Extract the [x, y] coordinate from the center of the cell holding the provided text.  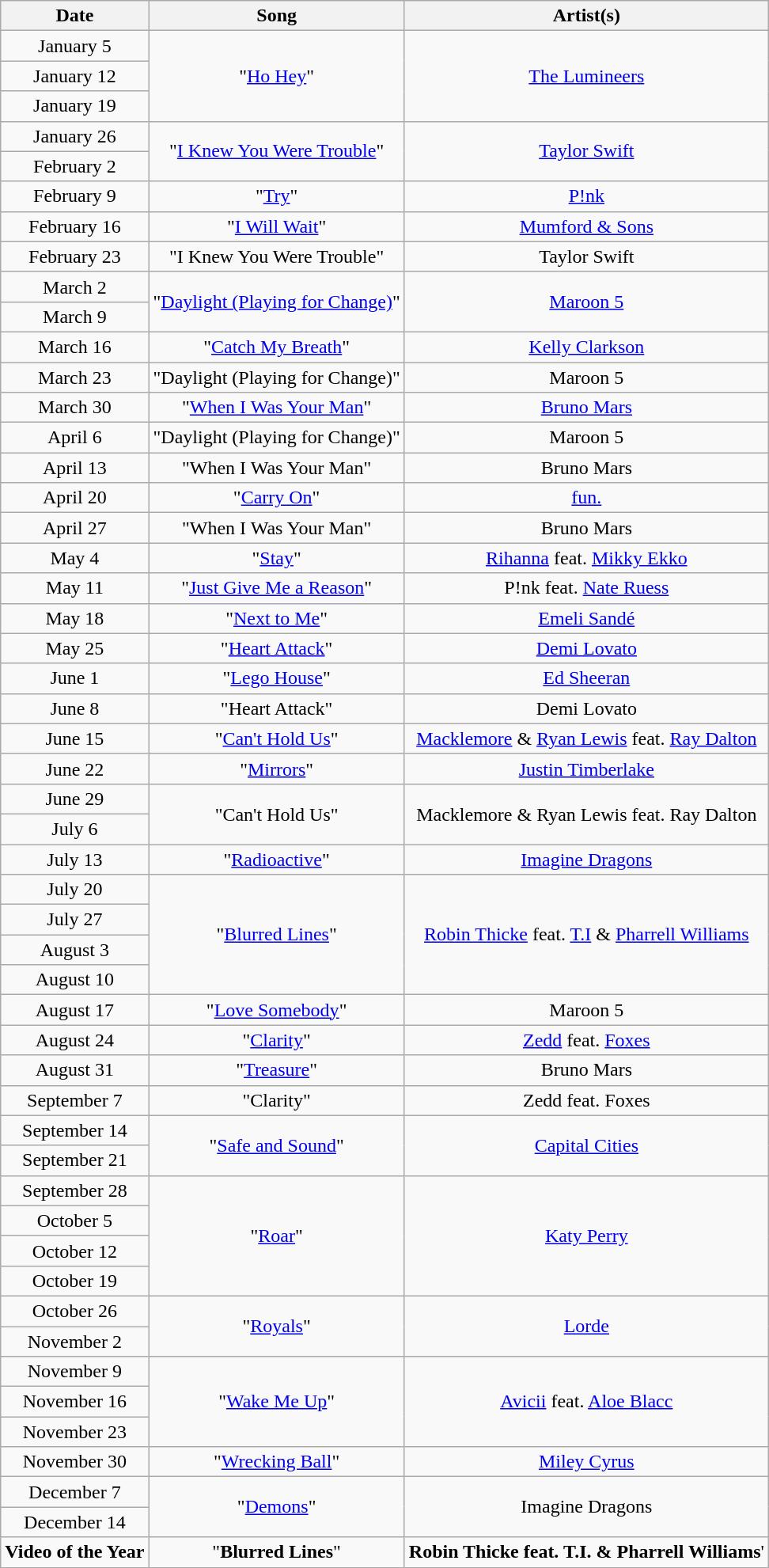
January 5 [74, 46]
February 9 [74, 196]
"Love Somebody" [277, 1010]
Robin Thicke feat. T.I. & Pharrell Williams' [586, 1552]
Kelly Clarkson [586, 347]
"Safe and Sound" [277, 1145]
Capital Cities [586, 1145]
"Carry On" [277, 498]
January 26 [74, 136]
June 29 [74, 799]
Video of the Year [74, 1552]
February 23 [74, 256]
September 21 [74, 1160]
Avicii feat. Aloe Blacc [586, 1402]
P!nk [586, 196]
November 9 [74, 1372]
"Ho Hey" [277, 76]
"I Will Wait" [277, 226]
"Demons" [277, 1507]
Artist(s) [586, 16]
September 28 [74, 1190]
"Roar" [277, 1236]
fun. [586, 498]
July 27 [74, 920]
Rihanna feat. Mikky Ekko [586, 558]
Katy Perry [586, 1236]
November 2 [74, 1342]
Date [74, 16]
Ed Sheeran [586, 678]
October 12 [74, 1251]
"Mirrors" [277, 769]
July 13 [74, 859]
April 20 [74, 498]
"Next to Me" [277, 618]
June 8 [74, 708]
Lorde [586, 1326]
Emeli Sandé [586, 618]
July 6 [74, 829]
March 23 [74, 378]
Justin Timberlake [586, 769]
March 16 [74, 347]
June 22 [74, 769]
"Catch My Breath" [277, 347]
October 19 [74, 1281]
February 2 [74, 166]
December 14 [74, 1522]
"Just Give Me a Reason" [277, 588]
"Lego House" [277, 678]
September 7 [74, 1100]
June 15 [74, 738]
August 24 [74, 1040]
December 7 [74, 1492]
March 9 [74, 317]
January 12 [74, 76]
November 30 [74, 1462]
"Stay" [277, 558]
May 11 [74, 588]
October 26 [74, 1311]
May 25 [74, 648]
Miley Cyrus [586, 1462]
Song [277, 16]
November 23 [74, 1432]
"Radioactive" [277, 859]
April 6 [74, 438]
"Wrecking Ball" [277, 1462]
June 1 [74, 678]
"Treasure" [277, 1070]
Robin Thicke feat. T.I & Pharrell Williams [586, 935]
January 19 [74, 106]
July 20 [74, 890]
September 14 [74, 1130]
The Lumineers [586, 76]
August 17 [74, 1010]
"Wake Me Up" [277, 1402]
August 3 [74, 950]
March 30 [74, 408]
August 31 [74, 1070]
Mumford & Sons [586, 226]
May 18 [74, 618]
February 16 [74, 226]
P!nk feat. Nate Ruess [586, 588]
April 27 [74, 528]
"Royals" [277, 1326]
May 4 [74, 558]
March 2 [74, 287]
August 10 [74, 980]
April 13 [74, 468]
November 16 [74, 1402]
October 5 [74, 1221]
"Try" [277, 196]
